Determine the (X, Y) coordinate at the center of the cell enclosing the given text.  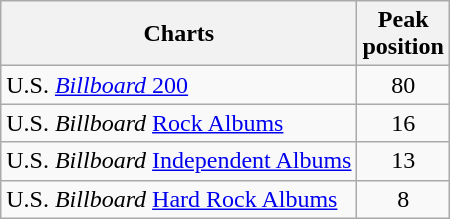
U.S. Billboard Independent Albums (179, 161)
13 (403, 161)
Peakposition (403, 34)
16 (403, 123)
U.S. Billboard Rock Albums (179, 123)
80 (403, 85)
U.S. Billboard 200 (179, 85)
U.S. Billboard Hard Rock Albums (179, 199)
8 (403, 199)
Charts (179, 34)
